Search for the cell housing the specified text and yield its [X, Y] center coordinate. 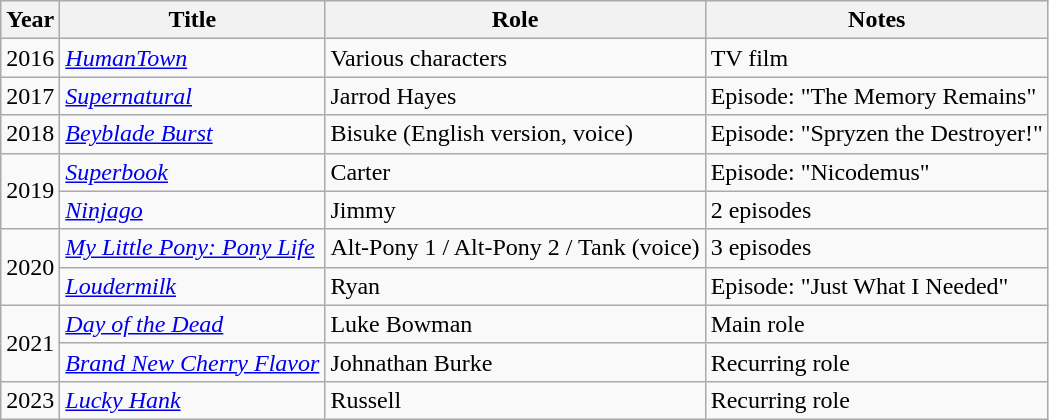
Loudermilk [192, 286]
My Little Pony: Pony Life [192, 248]
2018 [30, 134]
Russell [515, 400]
Ryan [515, 286]
2016 [30, 58]
Luke Bowman [515, 324]
Jimmy [515, 210]
2019 [30, 191]
TV film [876, 58]
Episode: "The Memory Remains" [876, 96]
2021 [30, 343]
Superbook [192, 172]
Johnathan Burke [515, 362]
2 episodes [876, 210]
Supernatural [192, 96]
Various characters [515, 58]
Beyblade Burst [192, 134]
HumanTown [192, 58]
2020 [30, 267]
2023 [30, 400]
Carter [515, 172]
3 episodes [876, 248]
Brand New Cherry Flavor [192, 362]
Alt-Pony 1 / Alt-Pony 2 / Tank (voice) [515, 248]
Lucky Hank [192, 400]
Main role [876, 324]
Year [30, 20]
Notes [876, 20]
Ninjago [192, 210]
2017 [30, 96]
Bisuke (English version, voice) [515, 134]
Episode: "Just What I Needed" [876, 286]
Jarrod Hayes [515, 96]
Role [515, 20]
Episode: "Spryzen the Destroyer!" [876, 134]
Day of the Dead [192, 324]
Episode: "Nicodemus" [876, 172]
Title [192, 20]
